Identify which cell holds the provided text, then report its [X, Y] central coordinate. 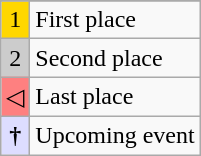
First place [115, 20]
Upcoming event [115, 135]
1 [16, 20]
2 [16, 58]
Last place [115, 97]
Second place [115, 58]
† [16, 135]
◁ [16, 97]
